Determine the (X, Y) coordinate at the center of the cell enclosing the given text.  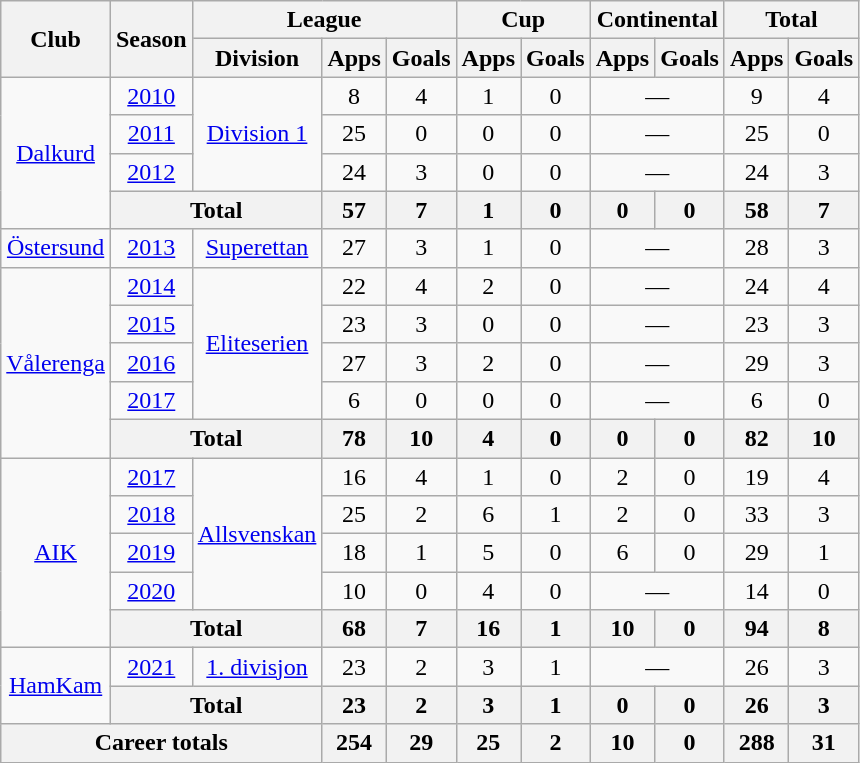
78 (354, 438)
2016 (151, 362)
Superettan (257, 248)
2019 (151, 553)
Continental (657, 20)
Career totals (162, 743)
2015 (151, 324)
Division 1 (257, 134)
14 (756, 591)
57 (354, 210)
Division (257, 58)
Club (56, 39)
94 (756, 629)
68 (354, 629)
28 (756, 248)
1. divisjon (257, 667)
2010 (151, 96)
HamKam (56, 686)
Dalkurd (56, 153)
Cup (523, 20)
2011 (151, 134)
254 (354, 743)
19 (756, 477)
58 (756, 210)
Vålerenga (56, 362)
2018 (151, 515)
2020 (151, 591)
2012 (151, 172)
18 (354, 553)
AIK (56, 553)
League (324, 20)
31 (824, 743)
22 (354, 286)
Eliteserien (257, 343)
Season (151, 39)
2021 (151, 667)
82 (756, 438)
5 (488, 553)
2014 (151, 286)
Östersund (56, 248)
33 (756, 515)
9 (756, 96)
288 (756, 743)
2013 (151, 248)
Allsvenskan (257, 534)
